Locate the cell with the specified text and output its (X, Y) center coordinate. 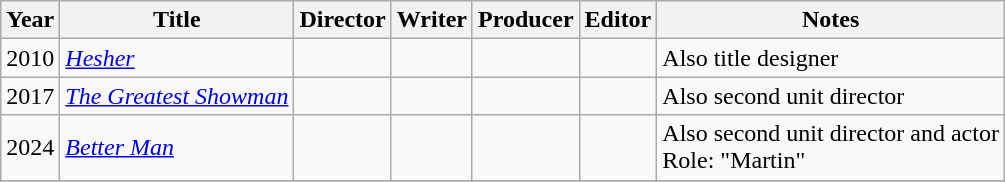
Title (177, 20)
Also second unit director and actorRole: "Martin" (831, 148)
Also second unit director (831, 96)
Producer (526, 20)
Notes (831, 20)
Editor (618, 20)
Better Man (177, 148)
The Greatest Showman (177, 96)
2017 (30, 96)
2010 (30, 58)
Hesher (177, 58)
Also title designer (831, 58)
Writer (432, 20)
Year (30, 20)
2024 (30, 148)
Director (342, 20)
